Scan for the cell matching the given text and deliver its [X, Y] coordinate at center. 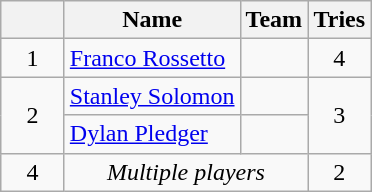
Tries [340, 20]
1 [33, 58]
3 [340, 115]
Multiple players [186, 172]
Team [274, 20]
Dylan Pledger [152, 134]
Stanley Solomon [152, 96]
Franco Rossetto [152, 58]
Name [152, 20]
